For the text-containing cell, return its midpoint in (X, Y) coordinate format. 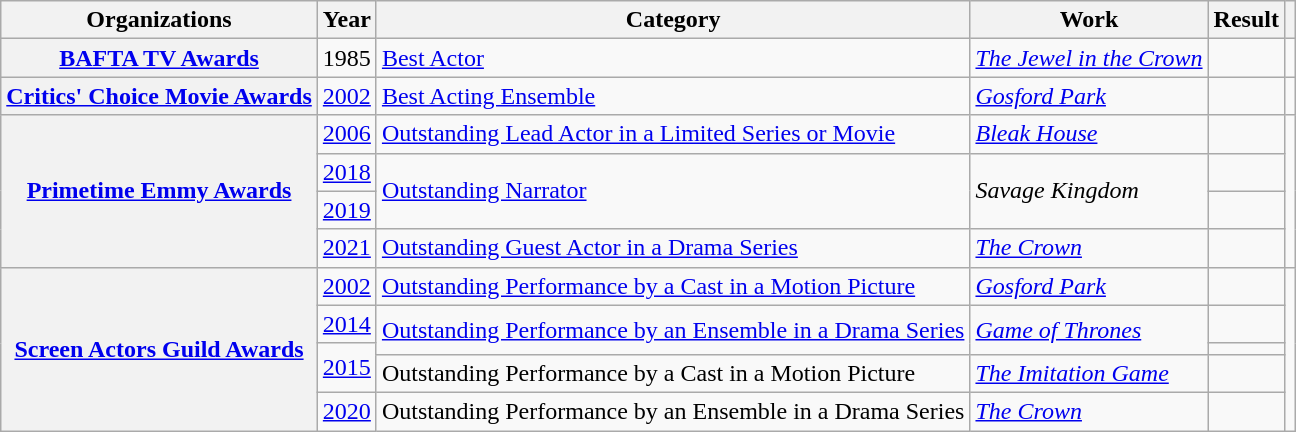
1985 (346, 58)
Outstanding Narrator (673, 191)
Outstanding Guest Actor in a Drama Series (673, 248)
Category (673, 20)
2019 (346, 210)
2014 (346, 324)
Best Acting Ensemble (673, 96)
The Jewel in the Crown (1089, 58)
2006 (346, 134)
2020 (346, 411)
Critics' Choice Movie Awards (160, 96)
2021 (346, 248)
BAFTA TV Awards (160, 58)
Outstanding Lead Actor in a Limited Series or Movie (673, 134)
Result (1246, 20)
Game of Thrones (1089, 330)
Year (346, 20)
Organizations (160, 20)
Bleak House (1089, 134)
2015 (346, 368)
Work (1089, 20)
Savage Kingdom (1089, 191)
The Imitation Game (1089, 373)
Best Actor (673, 58)
2018 (346, 172)
Screen Actors Guild Awards (160, 348)
Primetime Emmy Awards (160, 191)
